Output the (X, Y) coordinate of the center of the cell containing the given text.  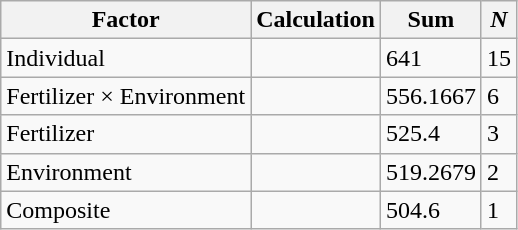
Individual (126, 58)
N (498, 20)
Fertilizer (126, 134)
Environment (126, 172)
1 (498, 210)
641 (430, 58)
6 (498, 96)
15 (498, 58)
556.1667 (430, 96)
Sum (430, 20)
519.2679 (430, 172)
Factor (126, 20)
Calculation (316, 20)
Composite (126, 210)
525.4 (430, 134)
3 (498, 134)
Fertilizer × Environment (126, 96)
504.6 (430, 210)
2 (498, 172)
